From the cell containing the given text, extract its center point as (x, y) coordinate. 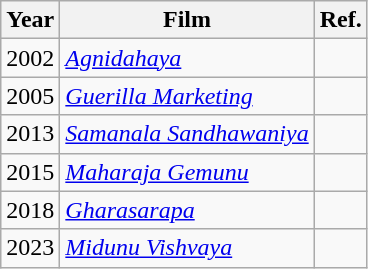
Midunu Vishvaya (187, 248)
Samanala Sandhawaniya (187, 134)
2002 (30, 58)
2005 (30, 96)
Maharaja Gemunu (187, 172)
Agnidahaya (187, 58)
Film (187, 20)
2023 (30, 248)
Year (30, 20)
2013 (30, 134)
2015 (30, 172)
Guerilla Marketing (187, 96)
2018 (30, 210)
Gharasarapa (187, 210)
Ref. (340, 20)
